Detect which cell encompasses the target text, then output its (X, Y) center coordinate. 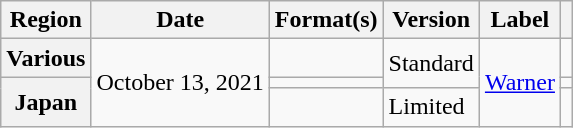
Format(s) (326, 20)
Version (431, 20)
Date (180, 20)
Japan (46, 102)
Limited (431, 107)
October 13, 2021 (180, 82)
Label (520, 20)
Standard (431, 64)
Region (46, 20)
Various (46, 58)
Warner (520, 82)
